Output the [X, Y] coordinate of the center of the cell containing the given text.  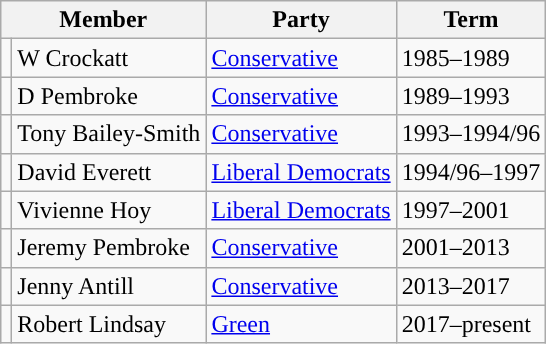
W Crockatt [109, 58]
Term [471, 20]
1994/96–1997 [471, 172]
Member [104, 20]
Green [301, 324]
2017–present [471, 324]
David Everett [109, 172]
1989–1993 [471, 96]
1985–1989 [471, 58]
2001–2013 [471, 248]
Vivienne Hoy [109, 210]
Robert Lindsay [109, 324]
Tony Bailey-Smith [109, 134]
2013–2017 [471, 286]
Jeremy Pembroke [109, 248]
1997–2001 [471, 210]
1993–1994/96 [471, 134]
Party [301, 20]
D Pembroke [109, 96]
Jenny Antill [109, 286]
